Pinpoint the cell where the given text exists, returning its (X, Y) midpoint coordinate. 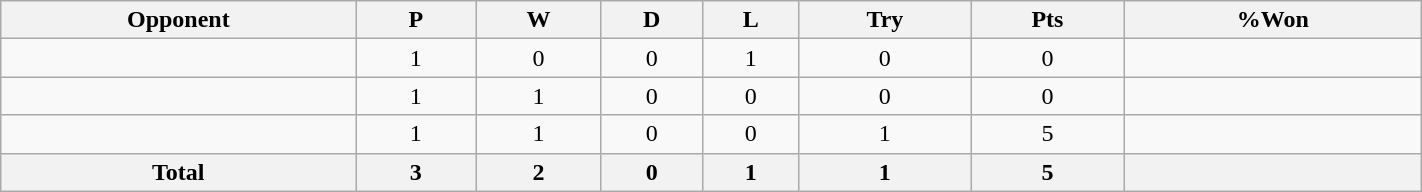
2 (538, 172)
3 (416, 172)
Try (884, 20)
P (416, 20)
L (752, 20)
D (652, 20)
Opponent (178, 20)
W (538, 20)
%Won (1272, 20)
Pts (1048, 20)
Total (178, 172)
